From the cell containing the given text, extract its center point as (x, y) coordinate. 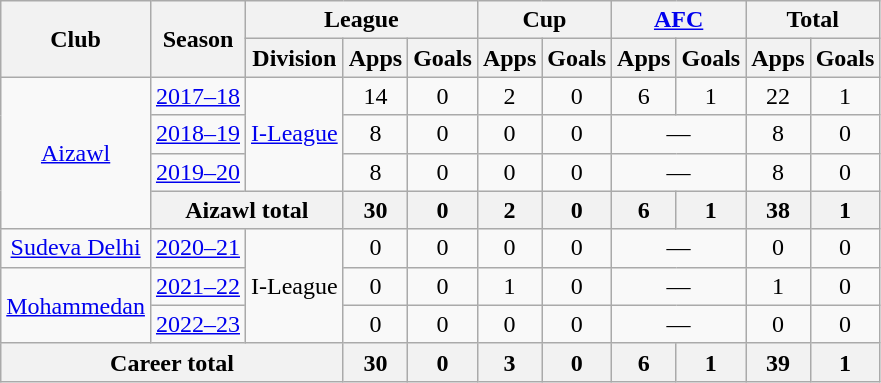
3 (509, 362)
Mohammedan (76, 305)
2018–19 (198, 134)
Division (295, 58)
14 (375, 96)
2022–23 (198, 324)
Sudeva Delhi (76, 248)
Total (813, 20)
38 (778, 210)
22 (778, 96)
Aizawl (76, 153)
League (362, 20)
2020–21 (198, 248)
Cup (544, 20)
2019–20 (198, 172)
Season (198, 39)
Aizawl total (246, 210)
2017–18 (198, 96)
Club (76, 39)
AFC (679, 20)
39 (778, 362)
2021–22 (198, 286)
Career total (172, 362)
